Detect which cell encompasses the target text, then output its (X, Y) center coordinate. 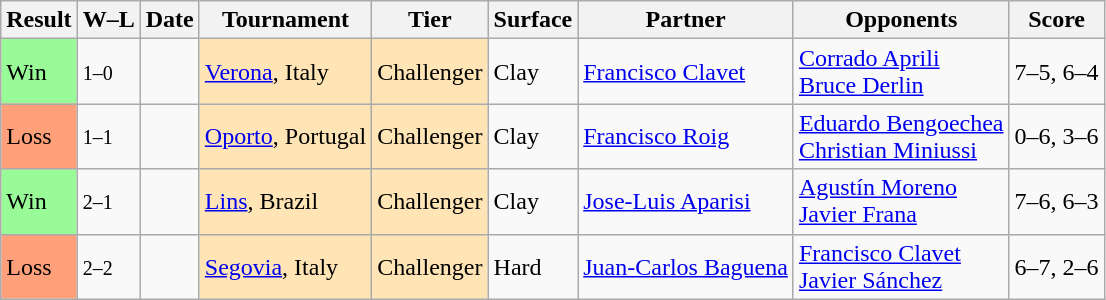
Verona, Italy (285, 72)
Tournament (285, 20)
Eduardo Bengoechea Christian Miniussi (901, 136)
1–1 (108, 136)
Hard (533, 266)
Opponents (901, 20)
7–6, 6–3 (1056, 202)
Francisco Roig (686, 136)
2–2 (108, 266)
Oporto, Portugal (285, 136)
7–5, 6–4 (1056, 72)
Result (39, 20)
Surface (533, 20)
Score (1056, 20)
Partner (686, 20)
2–1 (108, 202)
0–6, 3–6 (1056, 136)
Jose-Luis Aparisi (686, 202)
W–L (108, 20)
6–7, 2–6 (1056, 266)
Tier (430, 20)
Francisco Clavet (686, 72)
Juan-Carlos Baguena (686, 266)
Agustín Moreno Javier Frana (901, 202)
Francisco Clavet Javier Sánchez (901, 266)
Date (170, 20)
Lins, Brazil (285, 202)
Corrado Aprili Bruce Derlin (901, 72)
Segovia, Italy (285, 266)
1–0 (108, 72)
